Extract the [X, Y] coordinate from the center of the cell holding the provided text.  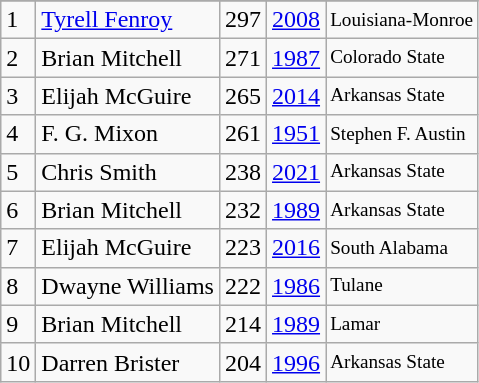
265 [242, 96]
Darren Brister [128, 362]
Tulane [402, 286]
204 [242, 362]
7 [18, 248]
Louisiana-Monroe [402, 20]
223 [242, 248]
297 [242, 20]
Colorado State [402, 58]
10 [18, 362]
1951 [296, 134]
238 [242, 172]
5 [18, 172]
9 [18, 324]
1 [18, 20]
2016 [296, 248]
2008 [296, 20]
Lamar [402, 324]
F. G. Mixon [128, 134]
1996 [296, 362]
214 [242, 324]
271 [242, 58]
2021 [296, 172]
4 [18, 134]
Chris Smith [128, 172]
South Alabama [402, 248]
3 [18, 96]
8 [18, 286]
261 [242, 134]
2014 [296, 96]
Dwayne Williams [128, 286]
1987 [296, 58]
232 [242, 210]
Stephen F. Austin [402, 134]
2 [18, 58]
6 [18, 210]
222 [242, 286]
Tyrell Fenroy [128, 20]
1986 [296, 286]
